Provide the [x, y] coordinate of the cell's center where the given text is located.  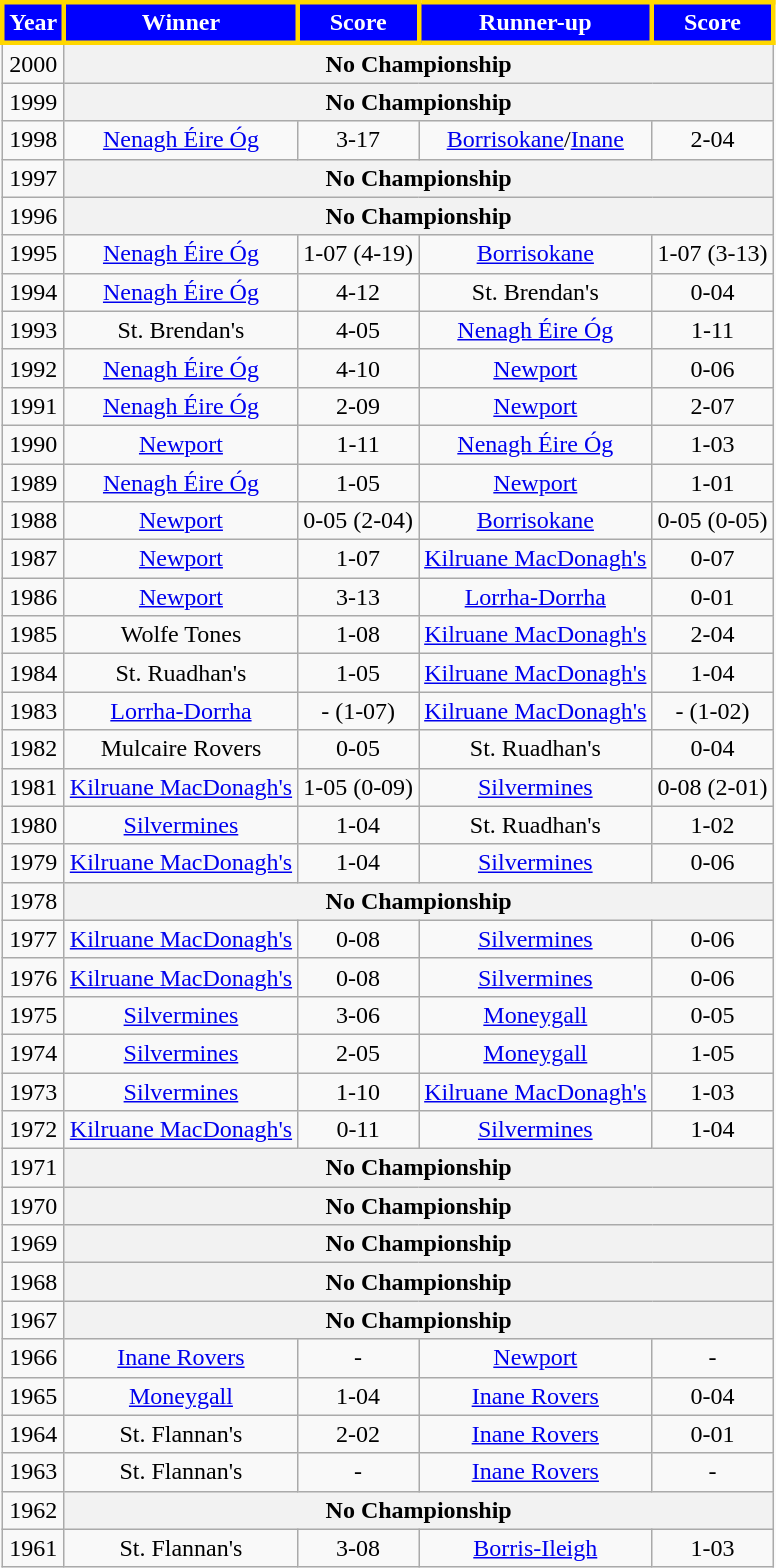
1988 [33, 521]
1-10 [358, 1091]
3-17 [358, 140]
1968 [33, 1282]
1989 [33, 483]
0-05 (2-04) [358, 521]
1987 [33, 559]
1976 [33, 977]
1985 [33, 635]
2-02 [358, 1434]
1979 [33, 863]
1971 [33, 1168]
1992 [33, 368]
1-01 [712, 483]
- (1-07) [358, 711]
1-07 (3-13) [712, 254]
1998 [33, 140]
1995 [33, 254]
1963 [33, 1472]
0-08 (2-01) [712, 787]
1996 [33, 216]
4-12 [358, 292]
1982 [33, 749]
1990 [33, 444]
Borrisokane/Inane [536, 140]
1993 [33, 330]
1986 [33, 597]
1984 [33, 673]
2-09 [358, 406]
1972 [33, 1130]
1969 [33, 1244]
0-05 (0-05) [712, 521]
0-07 [712, 559]
1966 [33, 1358]
1962 [33, 1510]
2000 [33, 63]
1980 [33, 825]
1975 [33, 1015]
1-05 (0-09) [358, 787]
1974 [33, 1053]
3-06 [358, 1015]
1981 [33, 787]
2-07 [712, 406]
1977 [33, 939]
1994 [33, 292]
Year [33, 22]
1-02 [712, 825]
- (1-02) [712, 711]
3-08 [358, 1548]
Winner [180, 22]
Borris-Ileigh [536, 1548]
1967 [33, 1320]
2-05 [358, 1053]
1983 [33, 711]
4-05 [358, 330]
Mulcaire Rovers [180, 749]
1997 [33, 178]
0-11 [358, 1130]
1964 [33, 1434]
1991 [33, 406]
1965 [33, 1396]
1999 [33, 102]
4-10 [358, 368]
1-07 [358, 559]
Wolfe Tones [180, 635]
1970 [33, 1206]
1961 [33, 1548]
1973 [33, 1091]
Runner-up [536, 22]
1978 [33, 901]
1-07 (4-19) [358, 254]
1-08 [358, 635]
3-13 [358, 597]
